For the text-containing cell, return its midpoint in [X, Y] coordinate format. 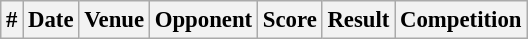
Opponent [203, 20]
Score [290, 20]
Venue [114, 20]
Date [51, 20]
Competition [461, 20]
Result [358, 20]
# [12, 20]
